Identify which cell holds the provided text, then report its [x, y] central coordinate. 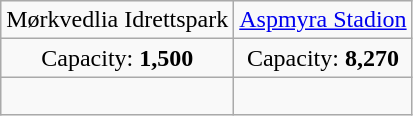
Mørkvedlia Idrettspark [118, 20]
Capacity: 8,270 [323, 58]
Aspmyra Stadion [323, 20]
Capacity: 1,500 [118, 58]
